Provide the [x, y] coordinate of the cell's center where the given text is located.  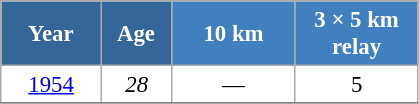
3 × 5 km relay [356, 34]
Year [52, 34]
10 km [234, 34]
— [234, 85]
Age [136, 34]
28 [136, 85]
1954 [52, 85]
5 [356, 85]
